For the text-containing cell, return its midpoint in [X, Y] coordinate format. 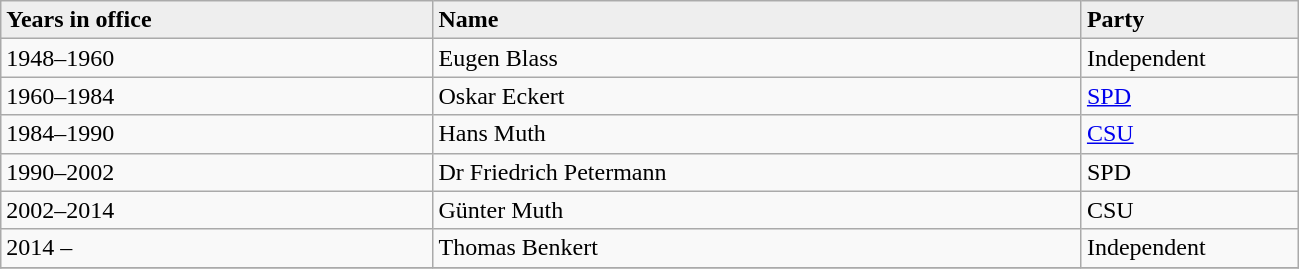
Years in office [217, 20]
1960–1984 [217, 96]
1984–1990 [217, 134]
Thomas Benkert [757, 248]
Hans Muth [757, 134]
2014 – [217, 248]
Günter Muth [757, 210]
2002–2014 [217, 210]
Dr Friedrich Petermann [757, 172]
1990–2002 [217, 172]
Oskar Eckert [757, 96]
Name [757, 20]
Eugen Blass [757, 58]
Party [1189, 20]
1948–1960 [217, 58]
